Return (x, y) of the center of cell containing provided text 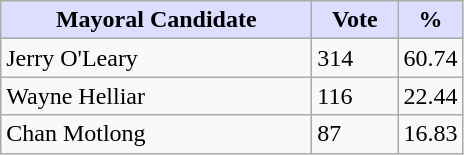
Mayoral Candidate (156, 20)
116 (355, 96)
314 (355, 58)
16.83 (430, 134)
% (430, 20)
Jerry O'Leary (156, 58)
22.44 (430, 96)
Chan Motlong (156, 134)
Vote (355, 20)
60.74 (430, 58)
87 (355, 134)
Wayne Helliar (156, 96)
